Extract the [x, y] coordinate from the center of the cell holding the provided text.  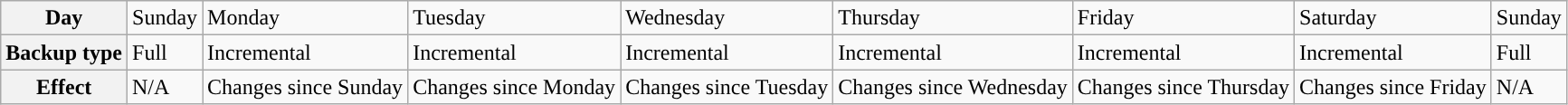
Effect [64, 87]
Saturday [1393, 18]
Changes since Monday [514, 87]
Friday [1183, 18]
Wednesday [727, 18]
Day [64, 18]
Tuesday [514, 18]
Changes since Thursday [1183, 87]
Changes since Sunday [306, 87]
Changes since Wednesday [954, 87]
Backup type [64, 52]
Changes since Tuesday [727, 87]
Monday [306, 18]
Changes since Friday [1393, 87]
Thursday [954, 18]
